Pinpoint the cell where the given text exists, returning its [X, Y] midpoint coordinate. 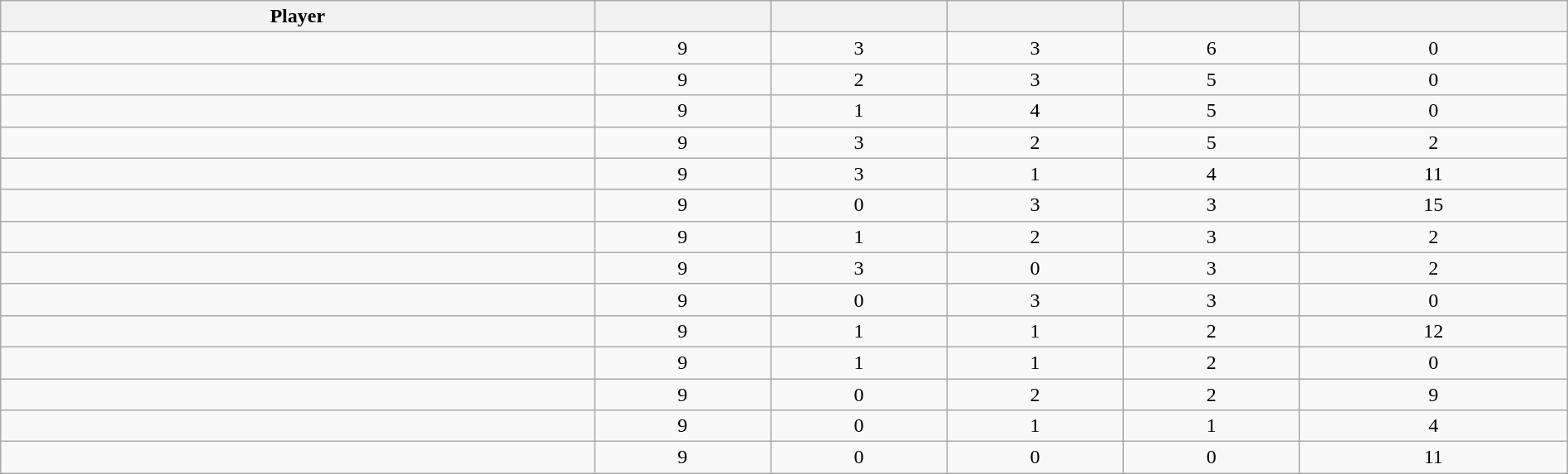
12 [1433, 331]
6 [1211, 48]
15 [1433, 205]
Player [298, 17]
